Return (x, y) of the center of cell containing provided text 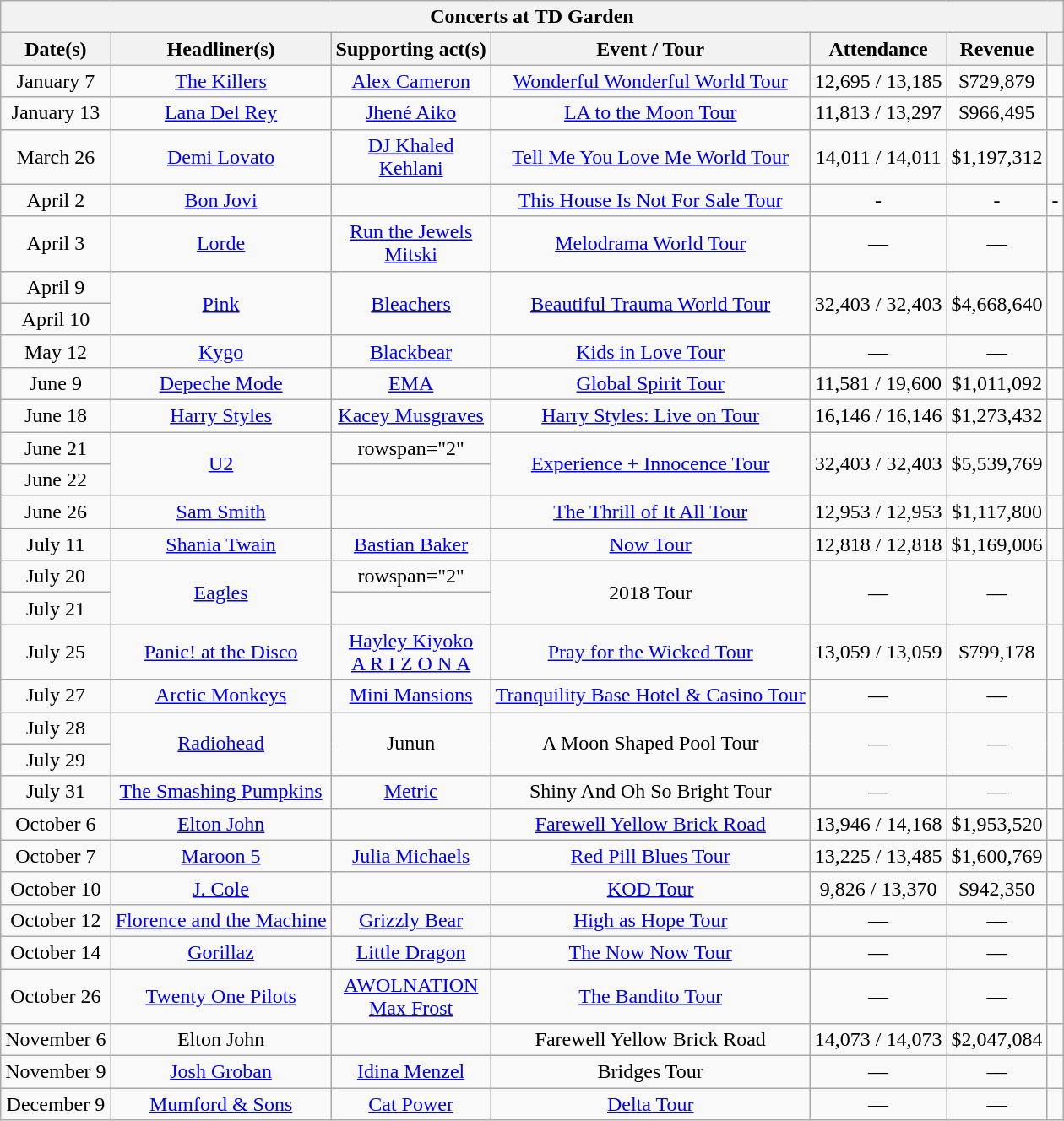
June 18 (56, 415)
November 9 (56, 1072)
Headliner(s) (221, 49)
June 21 (56, 448)
October 14 (56, 952)
$1,169,006 (996, 544)
$2,047,084 (996, 1040)
14,073 / 14,073 (878, 1040)
$1,600,769 (996, 856)
April 10 (56, 319)
Tell Me You Love Me World Tour (650, 157)
Bleachers (410, 303)
Tranquility Base Hotel & Casino Tour (650, 696)
Event / Tour (650, 49)
July 29 (56, 760)
Concerts at TD Garden (532, 17)
Demi Lovato (221, 157)
Kygo (221, 351)
Cat Power (410, 1104)
LA to the Moon Tour (650, 113)
June 9 (56, 383)
January 13 (56, 113)
Florence and the Machine (221, 920)
Gorillaz (221, 952)
KOD Tour (650, 888)
July 28 (56, 728)
April 2 (56, 200)
$942,350 (996, 888)
Harry Styles: Live on Tour (650, 415)
April 9 (56, 287)
Bridges Tour (650, 1072)
Mini Mansions (410, 696)
November 6 (56, 1040)
$799,178 (996, 652)
Attendance (878, 49)
13,225 / 13,485 (878, 856)
J. Cole (221, 888)
DJ KhaledKehlani (410, 157)
12,953 / 12,953 (878, 512)
Bastian Baker (410, 544)
9,826 / 13,370 (878, 888)
The Killers (221, 81)
March 26 (56, 157)
Revenue (996, 49)
Radiohead (221, 744)
The Smashing Pumpkins (221, 792)
13,059 / 13,059 (878, 652)
Experience + Innocence Tour (650, 464)
October 12 (56, 920)
$1,197,312 (996, 157)
Lana Del Rey (221, 113)
Depeche Mode (221, 383)
Alex Cameron (410, 81)
Bon Jovi (221, 200)
16,146 / 16,146 (878, 415)
13,946 / 14,168 (878, 824)
October 6 (56, 824)
April 3 (56, 243)
July 21 (56, 609)
Jhené Aiko (410, 113)
U2 (221, 464)
High as Hope Tour (650, 920)
Blackbear (410, 351)
Global Spirit Tour (650, 383)
Panic! at the Disco (221, 652)
December 9 (56, 1104)
Metric (410, 792)
$1,011,092 (996, 383)
Date(s) (56, 49)
May 12 (56, 351)
EMA (410, 383)
Twenty One Pilots (221, 996)
Eagles (221, 593)
The Bandito Tour (650, 996)
Junun (410, 744)
Now Tour (650, 544)
$966,495 (996, 113)
January 7 (56, 81)
14,011 / 14,011 (878, 157)
Run the JewelsMitski (410, 243)
$729,879 (996, 81)
Mumford & Sons (221, 1104)
Red Pill Blues Tour (650, 856)
July 25 (56, 652)
Delta Tour (650, 1104)
Shania Twain (221, 544)
Idina Menzel (410, 1072)
This House Is Not For Sale Tour (650, 200)
A Moon Shaped Pool Tour (650, 744)
July 31 (56, 792)
June 22 (56, 480)
Grizzly Bear (410, 920)
July 27 (56, 696)
AWOLNATION Max Frost (410, 996)
Wonderful Wonderful World Tour (650, 81)
Pink (221, 303)
Kacey Musgraves (410, 415)
Shiny And Oh So Bright Tour (650, 792)
$1,953,520 (996, 824)
$1,273,432 (996, 415)
11,813 / 13,297 (878, 113)
Hayley Kiyoko A R I Z O N A (410, 652)
11,581 / 19,600 (878, 383)
2018 Tour (650, 593)
Pray for the Wicked Tour (650, 652)
Maroon 5 (221, 856)
October 7 (56, 856)
$1,117,800 (996, 512)
Josh Groban (221, 1072)
$5,539,769 (996, 464)
Melodrama World Tour (650, 243)
12,695 / 13,185 (878, 81)
July 20 (56, 577)
Arctic Monkeys (221, 696)
Sam Smith (221, 512)
Kids in Love Tour (650, 351)
Harry Styles (221, 415)
12,818 / 12,818 (878, 544)
October 26 (56, 996)
July 11 (56, 544)
Lorde (221, 243)
The Thrill of It All Tour (650, 512)
$4,668,640 (996, 303)
The Now Now Tour (650, 952)
Julia Michaels (410, 856)
Little Dragon (410, 952)
Beautiful Trauma World Tour (650, 303)
October 10 (56, 888)
June 26 (56, 512)
Supporting act(s) (410, 49)
